For the text-containing cell, return its midpoint in [x, y] coordinate format. 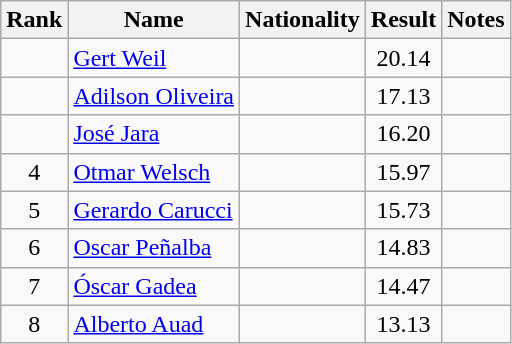
7 [34, 286]
6 [34, 248]
Notes [476, 20]
Gerardo Carucci [154, 210]
Alberto Auad [154, 324]
Gert Weil [154, 58]
14.47 [403, 286]
14.83 [403, 248]
Name [154, 20]
17.13 [403, 96]
Nationality [303, 20]
20.14 [403, 58]
Oscar Peñalba [154, 248]
Óscar Gadea [154, 286]
José Jara [154, 134]
Otmar Welsch [154, 172]
4 [34, 172]
15.97 [403, 172]
15.73 [403, 210]
Adilson Oliveira [154, 96]
5 [34, 210]
Result [403, 20]
13.13 [403, 324]
Rank [34, 20]
8 [34, 324]
16.20 [403, 134]
